Identify which cell holds the provided text, then report its (X, Y) central coordinate. 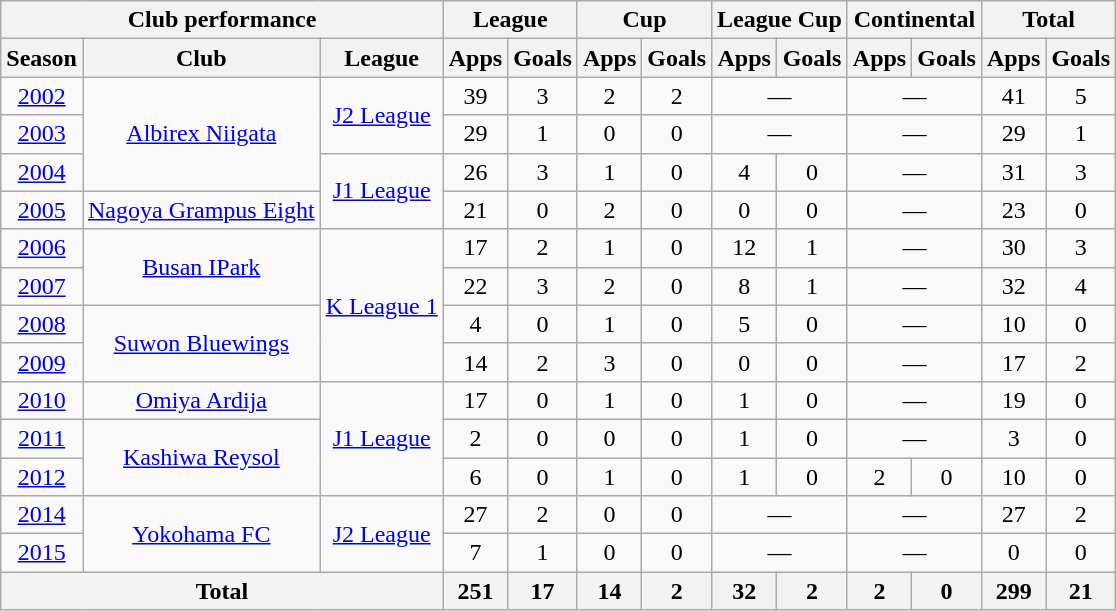
19 (1013, 400)
2003 (42, 134)
Omiya Ardija (201, 400)
26 (475, 172)
299 (1013, 591)
2006 (42, 248)
2008 (42, 324)
6 (475, 477)
7 (475, 553)
Cup (644, 20)
31 (1013, 172)
39 (475, 96)
2014 (42, 515)
Busan IPark (201, 267)
8 (744, 286)
2015 (42, 553)
Club performance (222, 20)
2009 (42, 362)
Nagoya Grampus Eight (201, 210)
2012 (42, 477)
2004 (42, 172)
22 (475, 286)
41 (1013, 96)
2005 (42, 210)
Kashiwa Reysol (201, 457)
Suwon Bluewings (201, 343)
K League 1 (382, 305)
Albirex Niigata (201, 134)
Continental (914, 20)
2011 (42, 438)
2007 (42, 286)
Club (201, 58)
30 (1013, 248)
Season (42, 58)
2010 (42, 400)
23 (1013, 210)
12 (744, 248)
Yokohama FC (201, 534)
League Cup (780, 20)
2002 (42, 96)
251 (475, 591)
